Search for the cell housing the specified text and yield its [x, y] center coordinate. 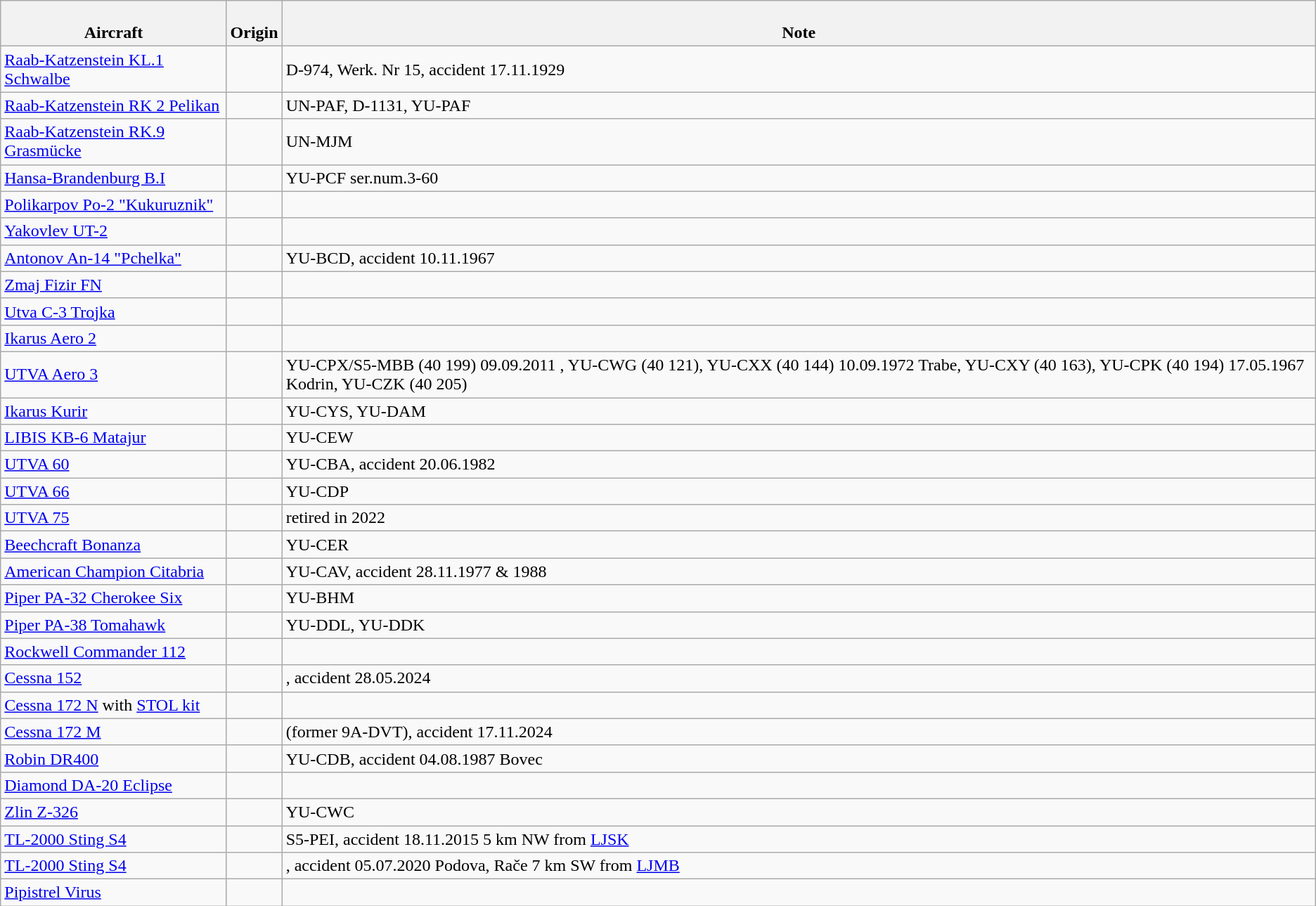
Origin [254, 24]
Hansa-Brandenburg B.I [114, 178]
YU-CWC [799, 812]
Rockwell Commander 112 [114, 652]
retired in 2022 [799, 518]
Beechcraft Bonanza [114, 545]
UTVA 66 [114, 491]
YU-CAV, accident 28.11.1977 & 1988 [799, 571]
Cessna 152 [114, 678]
Antonov An-14 "Pchelka" [114, 258]
Pipistrel Virus [114, 893]
(former 9A-DVT), accident 17.11.2024 [799, 732]
Cessna 172 N with STOL kit [114, 705]
, accident 05.07.2020 Podova, Rače 7 km SW from LJMB [799, 866]
UN-MJM [799, 142]
Zmaj Fizir FN [114, 285]
Piper PA-38 Tomahawk [114, 625]
YU-BCD, accident 10.11.1967 [799, 258]
YU-CYS, YU-DAM [799, 411]
Ikarus Kurir [114, 411]
Piper PA-32 Cherokee Six [114, 598]
Raab-Katzenstein RK.9 Grasmücke [114, 142]
Polikarpov Po-2 "Kukuruznik" [114, 205]
S5-PEI, accident 18.11.2015 5 km NW from LJSK [799, 839]
UTVA Aero 3 [114, 374]
D-974, Werk. Nr 15, accident 17.11.1929 [799, 69]
Aircraft [114, 24]
LIBIS KB-6 Matajur [114, 438]
YU-CER [799, 545]
Utva C-3 Trojka [114, 311]
Raab-Katzenstein RK 2 Pelikan [114, 105]
Diamond DA-20 Eclipse [114, 785]
YU-CDB, accident 04.08.1987 Bovec [799, 758]
Yakovlev UT-2 [114, 231]
Ikarus Aero 2 [114, 338]
Raab-Katzenstein KL.1 Schwalbe [114, 69]
, accident 28.05.2024 [799, 678]
UTVA 60 [114, 465]
Zlin Z-326 [114, 812]
YU-DDL, YU-DDK [799, 625]
Note [799, 24]
American Champion Citabria [114, 571]
YU-PCF ser.num.3-60 [799, 178]
YU-CDP [799, 491]
Cessna 172 M [114, 732]
YU-BHM [799, 598]
YU-CEW [799, 438]
Robin DR400 [114, 758]
UN-PAF, D-1131, YU-PAF [799, 105]
YU-CBA, accident 20.06.1982 [799, 465]
UTVA 75 [114, 518]
